Identify which cell holds the provided text, then report its (X, Y) central coordinate. 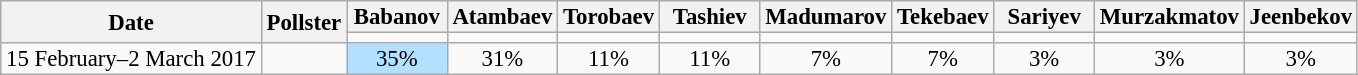
35% (396, 59)
Date (132, 22)
Tekebaev (943, 17)
Murzakmatov (1169, 17)
Babanov (396, 17)
Atambaev (502, 17)
Pollster (304, 22)
Tashiev (710, 17)
15 February–2 March 2017 (132, 59)
Madumarov (826, 17)
Sariyev (1044, 17)
Jeenbekov (1300, 17)
Torobaev (609, 17)
31% (502, 59)
